From the cell containing the given text, extract its center point as (X, Y) coordinate. 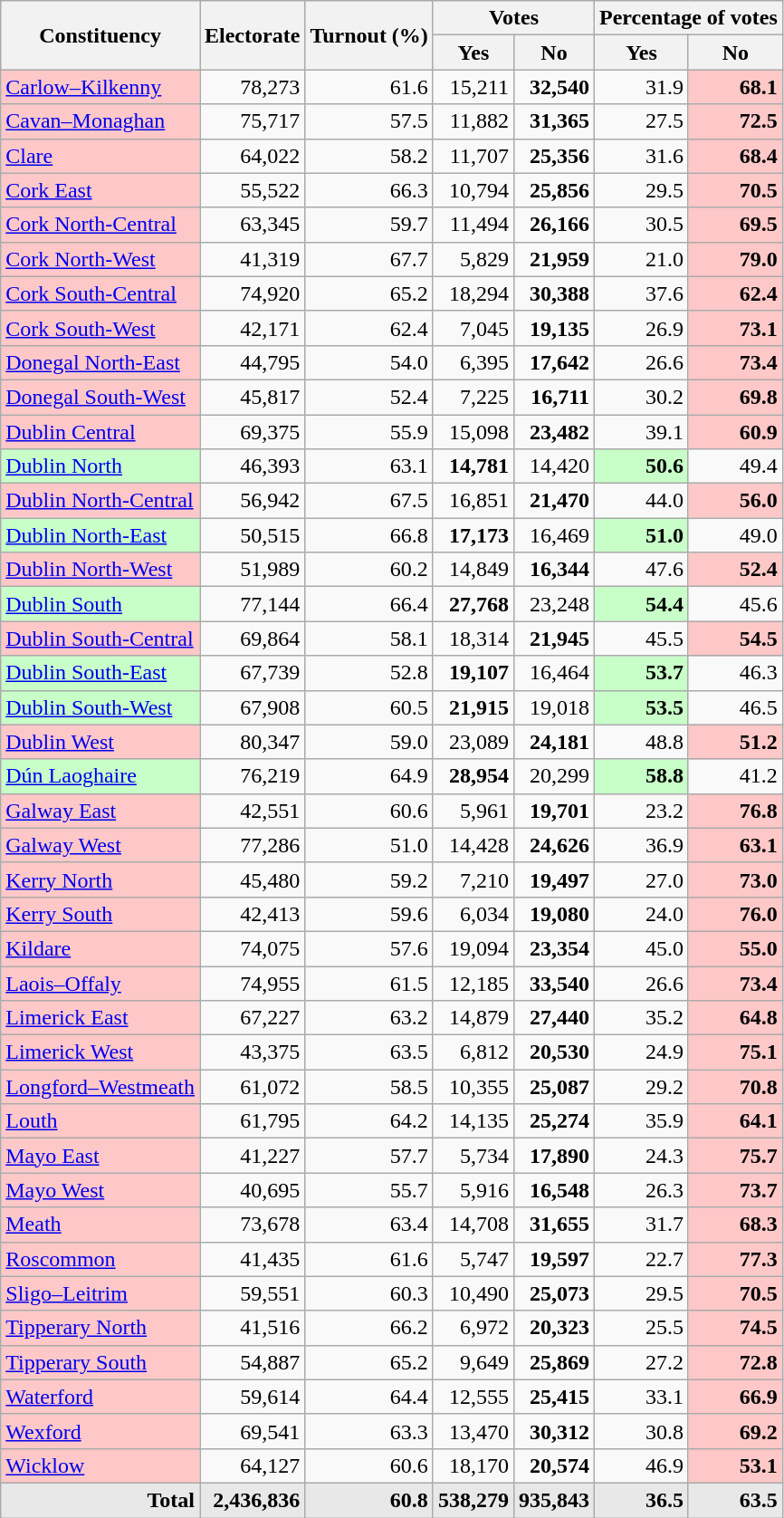
Cork East (100, 190)
59.6 (369, 914)
14,135 (473, 1121)
21,470 (554, 501)
78,273 (252, 87)
60.3 (369, 1293)
Longford–Westmeath (100, 1087)
30.8 (642, 1431)
25,869 (554, 1362)
74,075 (252, 948)
59.0 (369, 742)
9,649 (473, 1362)
20,530 (554, 1052)
6,395 (473, 362)
6,812 (473, 1052)
16,711 (554, 397)
16,344 (554, 570)
48.8 (642, 742)
Constituency (100, 35)
69.5 (735, 225)
7,045 (473, 328)
55.7 (369, 1190)
58.8 (642, 776)
41,435 (252, 1259)
76.0 (735, 914)
53.7 (642, 673)
26.3 (642, 1190)
29.2 (642, 1087)
64.1 (735, 1121)
77,144 (252, 604)
45.6 (735, 604)
17,173 (473, 535)
67,227 (252, 1018)
41,227 (252, 1156)
14,428 (473, 845)
11,707 (473, 156)
49.0 (735, 535)
54.4 (642, 604)
14,420 (554, 466)
58.1 (369, 639)
16,469 (554, 535)
6,034 (473, 914)
Limerick West (100, 1052)
31,365 (554, 121)
61,072 (252, 1087)
25,415 (554, 1397)
50.6 (642, 466)
Mayo East (100, 1156)
27,768 (473, 604)
14,879 (473, 1018)
51.2 (735, 742)
70.8 (735, 1087)
46,393 (252, 466)
25,087 (554, 1087)
Cork North-Central (100, 225)
Percentage of votes (689, 18)
54.5 (735, 639)
Donegal South-West (100, 397)
55,522 (252, 190)
69.8 (735, 397)
27.2 (642, 1362)
64.8 (735, 1018)
17,642 (554, 362)
Tipperary North (100, 1328)
43,375 (252, 1052)
21.0 (642, 259)
20,323 (554, 1328)
17,890 (554, 1156)
Kerry North (100, 879)
Sligo–Leitrim (100, 1293)
59.7 (369, 225)
Dún Laoghaire (100, 776)
21,945 (554, 639)
63.2 (369, 1018)
74,955 (252, 983)
5,747 (473, 1259)
538,279 (473, 1500)
69,541 (252, 1431)
74.5 (735, 1328)
Dublin North-East (100, 535)
Waterford (100, 1397)
Louth (100, 1121)
24,181 (554, 742)
24.0 (642, 914)
55.9 (369, 432)
64.4 (369, 1397)
5,961 (473, 811)
Dublin West (100, 742)
19,094 (473, 948)
72.8 (735, 1362)
30.2 (642, 397)
31,655 (554, 1225)
11,882 (473, 121)
25.5 (642, 1328)
50,515 (252, 535)
19,107 (473, 673)
66.3 (369, 190)
45,817 (252, 397)
Kildare (100, 948)
25,073 (554, 1293)
36.9 (642, 845)
45.5 (642, 639)
61,795 (252, 1121)
60.8 (369, 1500)
30,388 (554, 293)
49.4 (735, 466)
23,089 (473, 742)
Cavan–Monaghan (100, 121)
63.3 (369, 1431)
59,551 (252, 1293)
73.1 (735, 328)
5,916 (473, 1190)
53.5 (642, 707)
Carlow–Kilkenny (100, 87)
42,171 (252, 328)
22.7 (642, 1259)
52.8 (369, 673)
25,856 (554, 190)
Galway East (100, 811)
14,781 (473, 466)
27,440 (554, 1018)
42,551 (252, 811)
67,739 (252, 673)
23.2 (642, 811)
41,516 (252, 1328)
Dublin South-East (100, 673)
Donegal North-East (100, 362)
20,299 (554, 776)
44,795 (252, 362)
Dublin Central (100, 432)
40,695 (252, 1190)
73.0 (735, 879)
19,597 (554, 1259)
31.7 (642, 1225)
14,849 (473, 570)
53.1 (735, 1465)
31.9 (642, 87)
68.4 (735, 156)
19,018 (554, 707)
46.5 (735, 707)
16,548 (554, 1190)
27.5 (642, 121)
74,920 (252, 293)
Meath (100, 1225)
57.6 (369, 948)
73.7 (735, 1190)
18,314 (473, 639)
11,494 (473, 225)
67.7 (369, 259)
59,614 (252, 1397)
56,942 (252, 501)
Tipperary South (100, 1362)
66.9 (735, 1397)
Wexford (100, 1431)
41,319 (252, 259)
Roscommon (100, 1259)
66.2 (369, 1328)
46.9 (642, 1465)
12,555 (473, 1397)
80,347 (252, 742)
36.5 (642, 1500)
7,225 (473, 397)
41.2 (735, 776)
51,989 (252, 570)
75.1 (735, 1052)
16,851 (473, 501)
30.5 (642, 225)
13,470 (473, 1431)
67,908 (252, 707)
77.3 (735, 1259)
79.0 (735, 259)
28,954 (473, 776)
26,166 (554, 225)
69,864 (252, 639)
19,135 (554, 328)
45.0 (642, 948)
35.9 (642, 1121)
23,248 (554, 604)
5,734 (473, 1156)
12,185 (473, 983)
67.5 (369, 501)
21,915 (473, 707)
63,345 (252, 225)
16,464 (554, 673)
64,022 (252, 156)
44.0 (642, 501)
Laois–Offaly (100, 983)
35.2 (642, 1018)
24,626 (554, 845)
64.2 (369, 1121)
Total (100, 1500)
39.1 (642, 432)
61.5 (369, 983)
19,080 (554, 914)
Cork South-West (100, 328)
10,490 (473, 1293)
33,540 (554, 983)
73,678 (252, 1225)
25,274 (554, 1121)
54.0 (369, 362)
19,497 (554, 879)
25,356 (554, 156)
18,170 (473, 1465)
69.2 (735, 1431)
60.2 (369, 570)
77,286 (252, 845)
20,574 (554, 1465)
57.5 (369, 121)
23,482 (554, 432)
Wicklow (100, 1465)
60.5 (369, 707)
63.4 (369, 1225)
68.3 (735, 1225)
47.6 (642, 570)
Kerry South (100, 914)
Votes (513, 18)
Dublin North-West (100, 570)
66.4 (369, 604)
54,887 (252, 1362)
Mayo West (100, 1190)
68.1 (735, 87)
72.5 (735, 121)
21,959 (554, 259)
Cork South-Central (100, 293)
Dublin South-West (100, 707)
31.6 (642, 156)
76,219 (252, 776)
Cork North-West (100, 259)
69,375 (252, 432)
56.0 (735, 501)
75.7 (735, 1156)
24.3 (642, 1156)
26.9 (642, 328)
10,355 (473, 1087)
6,972 (473, 1328)
55.0 (735, 948)
19,701 (554, 811)
76.8 (735, 811)
27.0 (642, 879)
935,843 (554, 1500)
42,413 (252, 914)
Dublin North (100, 466)
14,708 (473, 1225)
58.5 (369, 1087)
45,480 (252, 879)
57.7 (369, 1156)
2,436,836 (252, 1500)
Galway West (100, 845)
7,210 (473, 879)
Electorate (252, 35)
10,794 (473, 190)
18,294 (473, 293)
15,098 (473, 432)
32,540 (554, 87)
64.9 (369, 776)
Dublin South (100, 604)
30,312 (554, 1431)
75,717 (252, 121)
Clare (100, 156)
59.2 (369, 879)
5,829 (473, 259)
58.2 (369, 156)
37.6 (642, 293)
60.9 (735, 432)
33.1 (642, 1397)
Dublin South-Central (100, 639)
64,127 (252, 1465)
Limerick East (100, 1018)
23,354 (554, 948)
Turnout (%) (369, 35)
46.3 (735, 673)
66.8 (369, 535)
15,211 (473, 87)
Dublin North-Central (100, 501)
24.9 (642, 1052)
